Locate the cell with the specified text and output its (X, Y) center coordinate. 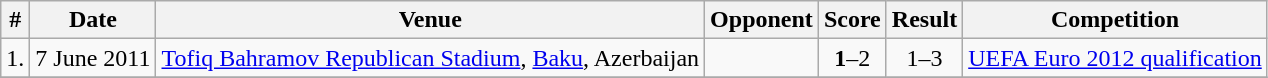
Date (93, 20)
Score (852, 20)
# (16, 20)
1–2 (852, 58)
Tofiq Bahramov Republican Stadium, Baku, Azerbaijan (430, 58)
Competition (1116, 20)
1. (16, 58)
Venue (430, 20)
Result (924, 20)
1–3 (924, 58)
7 June 2011 (93, 58)
Opponent (762, 20)
UEFA Euro 2012 qualification (1116, 58)
